Determine the [x, y] coordinate at the center of the cell enclosing the given text.  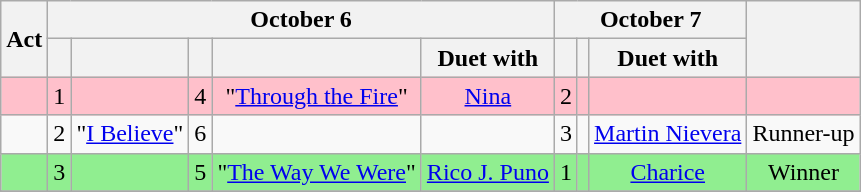
6 [200, 134]
October 6 [302, 20]
Runner-up [804, 134]
Winner [804, 172]
Rico J. Puno [488, 172]
"The Way We Were" [316, 172]
4 [200, 96]
Nina [488, 96]
Charice [668, 172]
"Through the Fire" [316, 96]
October 7 [650, 20]
Act [24, 39]
5 [200, 172]
Martin Nievera [668, 134]
"I Believe" [130, 134]
